Determine the (x, y) coordinate at the center of the cell enclosing the given text.  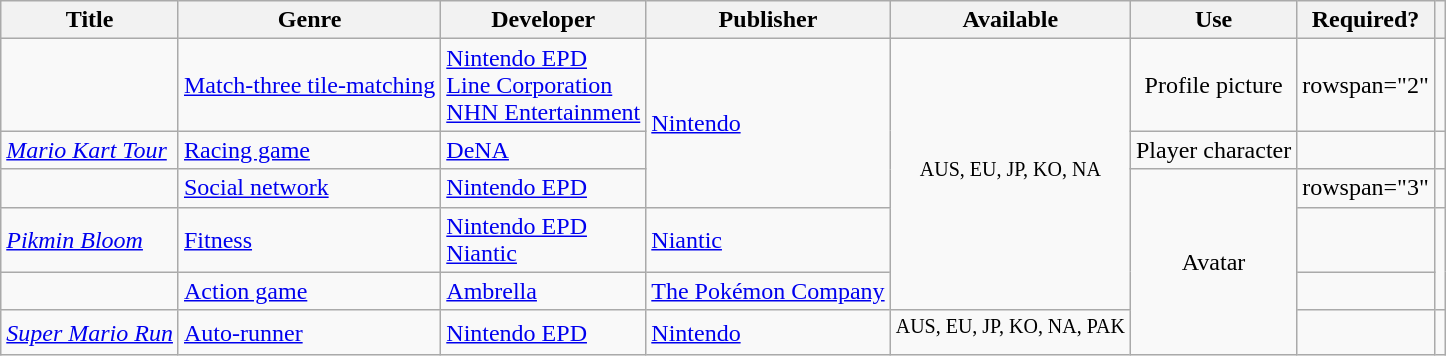
Avatar (1213, 262)
Match-three tile-matching (309, 85)
Mario Kart Tour (90, 150)
Niantic (768, 240)
Publisher (768, 20)
Action game (309, 291)
Nintendo EPDNiantic (544, 240)
Use (1213, 20)
Profile picture (1213, 85)
Auto-runner (309, 332)
Fitness (309, 240)
Developer (544, 20)
The Pokémon Company (768, 291)
DeNA (544, 150)
Ambrella (544, 291)
AUS, EU, JP, KO, NA (1010, 174)
Racing game (309, 150)
Required? (1366, 20)
Nintendo EPDLine CorporationNHN Entertainment (544, 85)
Player character (1213, 150)
Genre (309, 20)
Pikmin Bloom (90, 240)
Available (1010, 20)
rowspan="2" (1366, 85)
Super Mario Run (90, 332)
rowspan="3" (1366, 188)
Title (90, 20)
AUS, EU, JP, KO, NA, PAK (1010, 332)
Social network (309, 188)
